Provide the (x, y) coordinate of the cell's center where the given text is located.  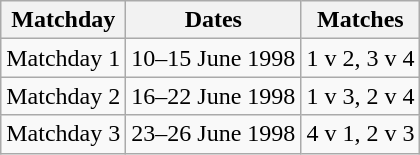
4 v 1, 2 v 3 (360, 134)
Matches (360, 20)
23–26 June 1998 (214, 134)
10–15 June 1998 (214, 58)
1 v 3, 2 v 4 (360, 96)
Matchday 1 (64, 58)
Matchday 2 (64, 96)
16–22 June 1998 (214, 96)
Dates (214, 20)
1 v 2, 3 v 4 (360, 58)
Matchday (64, 20)
Matchday 3 (64, 134)
